From the cell containing the given text, extract its center point as (x, y) coordinate. 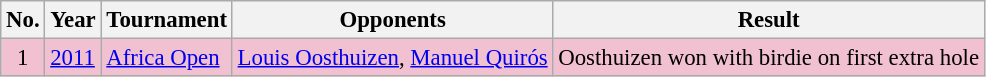
2011 (73, 58)
Oosthuizen won with birdie on first extra hole (768, 58)
Year (73, 20)
Opponents (392, 20)
Tournament (166, 20)
Africa Open (166, 58)
Result (768, 20)
No. (23, 20)
1 (23, 58)
Louis Oosthuizen, Manuel Quirós (392, 58)
